Capture the cell that displays the provided text and extract its (X, Y) central coordinate. 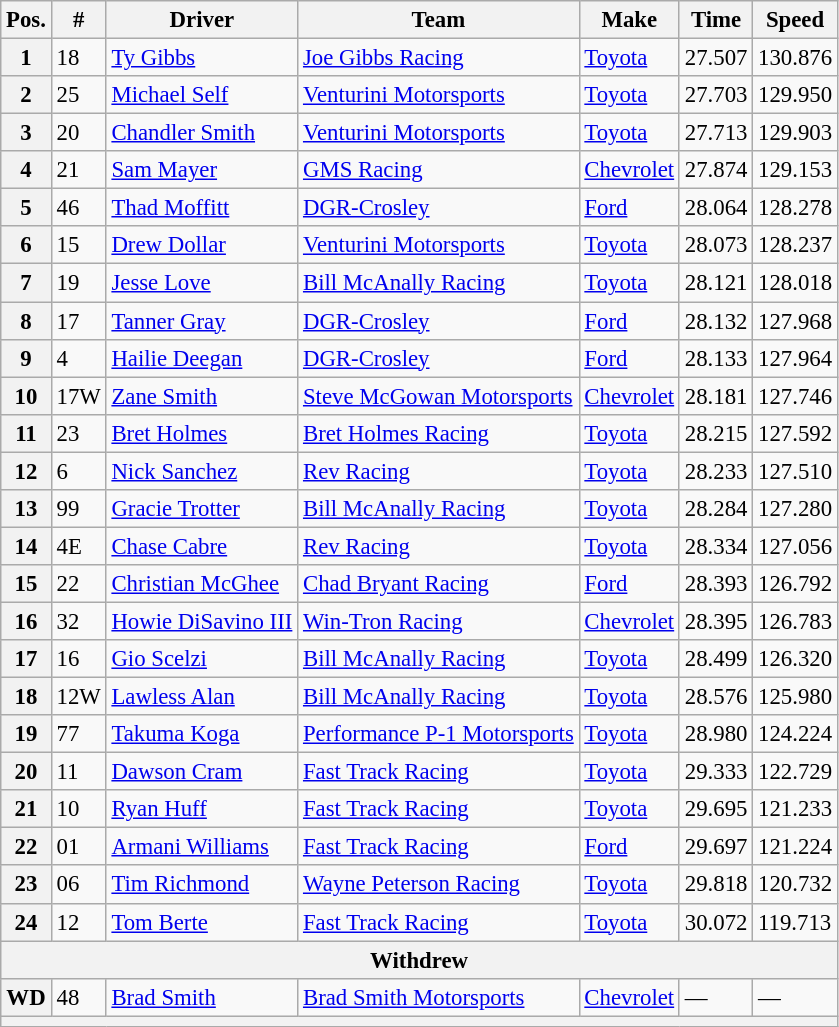
GMS Racing (438, 170)
127.964 (796, 358)
Speed (796, 20)
01 (78, 847)
Wayne Peterson Racing (438, 885)
Zane Smith (202, 396)
122.729 (796, 772)
125.980 (796, 697)
28.576 (716, 697)
127.968 (796, 321)
128.237 (796, 245)
46 (78, 208)
28.132 (716, 321)
14 (26, 546)
24 (26, 922)
12W (78, 697)
Brad Smith (202, 997)
28.181 (716, 396)
Make (629, 20)
29.818 (716, 885)
2 (26, 95)
28.393 (716, 584)
27.713 (716, 133)
29.695 (716, 809)
17W (78, 396)
Jesse Love (202, 283)
127.592 (796, 433)
127.280 (796, 509)
Tom Berte (202, 922)
06 (78, 885)
Team (438, 20)
Steve McGowan Motorsports (438, 396)
29.697 (716, 847)
1 (26, 58)
129.950 (796, 95)
Bret Holmes Racing (438, 433)
Bret Holmes (202, 433)
128.018 (796, 283)
Pos. (26, 20)
Gracie Trotter (202, 509)
127.746 (796, 396)
124.224 (796, 734)
Armani Williams (202, 847)
119.713 (796, 922)
Chad Bryant Racing (438, 584)
Howie DiSavino III (202, 621)
Christian McGhee (202, 584)
Nick Sanchez (202, 471)
48 (78, 997)
129.153 (796, 170)
Takuma Koga (202, 734)
127.510 (796, 471)
126.792 (796, 584)
4E (78, 546)
Brad Smith Motorsports (438, 997)
Time (716, 20)
126.320 (796, 659)
28.233 (716, 471)
Driver (202, 20)
13 (26, 509)
Thad Moffitt (202, 208)
32 (78, 621)
130.876 (796, 58)
Win-Tron Racing (438, 621)
77 (78, 734)
128.278 (796, 208)
28.073 (716, 245)
99 (78, 509)
Chase Cabre (202, 546)
Performance P-1 Motorsports (438, 734)
25 (78, 95)
28.215 (716, 433)
Tim Richmond (202, 885)
Michael Self (202, 95)
28.064 (716, 208)
Drew Dollar (202, 245)
Lawless Alan (202, 697)
9 (26, 358)
120.732 (796, 885)
Withdrew (420, 960)
Joe Gibbs Racing (438, 58)
8 (26, 321)
126.783 (796, 621)
# (78, 20)
Hailie Deegan (202, 358)
WD (26, 997)
Ty Gibbs (202, 58)
Dawson Cram (202, 772)
7 (26, 283)
Tanner Gray (202, 321)
27.874 (716, 170)
127.056 (796, 546)
28.499 (716, 659)
28.980 (716, 734)
27.507 (716, 58)
Ryan Huff (202, 809)
30.072 (716, 922)
Sam Mayer (202, 170)
28.284 (716, 509)
28.334 (716, 546)
5 (26, 208)
121.233 (796, 809)
129.903 (796, 133)
28.121 (716, 283)
27.703 (716, 95)
Chandler Smith (202, 133)
28.133 (716, 358)
29.333 (716, 772)
28.395 (716, 621)
Gio Scelzi (202, 659)
3 (26, 133)
121.224 (796, 847)
